Capture the cell that displays the provided text and extract its [X, Y] central coordinate. 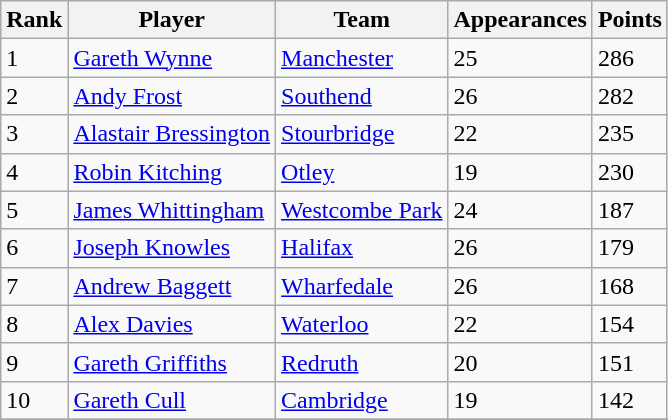
Halifax [362, 248]
6 [34, 248]
235 [630, 134]
179 [630, 248]
Andrew Baggett [172, 286]
3 [34, 134]
Westcombe Park [362, 210]
Alastair Bressington [172, 134]
9 [34, 362]
142 [630, 400]
Player [172, 20]
5 [34, 210]
1 [34, 58]
Gareth Wynne [172, 58]
187 [630, 210]
230 [630, 172]
Southend [362, 96]
Appearances [520, 20]
Cambridge [362, 400]
Team [362, 20]
Otley [362, 172]
151 [630, 362]
Gareth Cull [172, 400]
2 [34, 96]
Redruth [362, 362]
20 [520, 362]
24 [520, 210]
Andy Frost [172, 96]
Robin Kitching [172, 172]
286 [630, 58]
Stourbridge [362, 134]
Rank [34, 20]
Wharfedale [362, 286]
154 [630, 324]
Joseph Knowles [172, 248]
8 [34, 324]
7 [34, 286]
Waterloo [362, 324]
Manchester [362, 58]
10 [34, 400]
4 [34, 172]
Points [630, 20]
25 [520, 58]
Alex Davies [172, 324]
168 [630, 286]
282 [630, 96]
Gareth Griffiths [172, 362]
James Whittingham [172, 210]
